Detect which cell encompasses the target text, then output its (x, y) center coordinate. 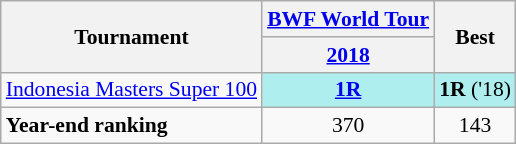
BWF World Tour (348, 19)
1R (348, 90)
Indonesia Masters Super 100 (132, 90)
370 (348, 126)
143 (475, 126)
1R ('18) (475, 90)
Best (475, 36)
Year-end ranking (132, 126)
Tournament (132, 36)
2018 (348, 55)
